For the text-containing cell, return its midpoint in [X, Y] coordinate format. 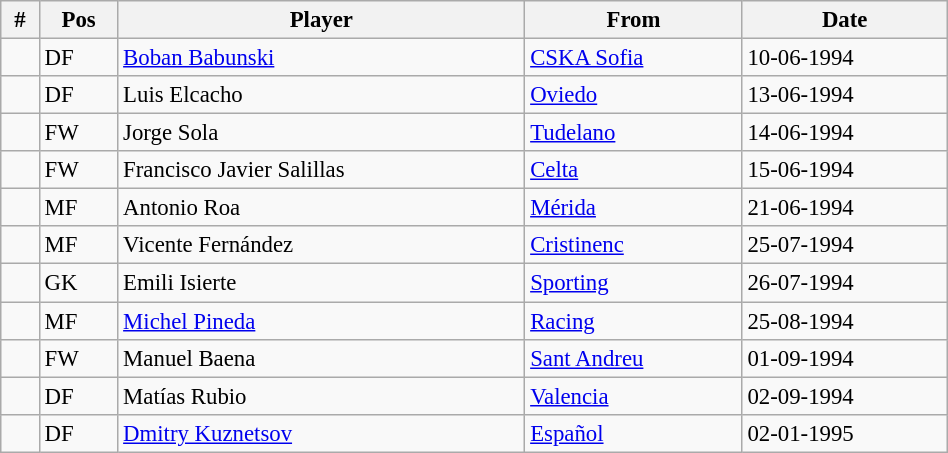
Celta [634, 170]
10-06-1994 [844, 58]
14-06-1994 [844, 133]
Pos [78, 20]
Michel Pineda [322, 321]
Sant Andreu [634, 358]
25-08-1994 [844, 321]
Player [322, 20]
15-06-1994 [844, 170]
Francisco Javier Salillas [322, 170]
02-09-1994 [844, 396]
Date [844, 20]
Español [634, 433]
Tudelano [634, 133]
02-01-1995 [844, 433]
26-07-1994 [844, 283]
Jorge Sola [322, 133]
Antonio Roa [322, 208]
Manuel Baena [322, 358]
21-06-1994 [844, 208]
01-09-1994 [844, 358]
Boban Babunski [322, 58]
Valencia [634, 396]
13-06-1994 [844, 95]
Dmitry Kuznetsov [322, 433]
Oviedo [634, 95]
25-07-1994 [844, 245]
Vicente Fernández [322, 245]
# [20, 20]
Sporting [634, 283]
Matías Rubio [322, 396]
Racing [634, 321]
GK [78, 283]
Cristinenc [634, 245]
CSKA Sofia [634, 58]
Mérida [634, 208]
Emili Isierte [322, 283]
From [634, 20]
Luis Elcacho [322, 95]
